Extract the [x, y] coordinate from the center of the cell holding the provided text.  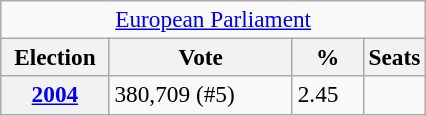
Election [55, 57]
European Parliament [214, 19]
Vote [200, 57]
% [328, 57]
2004 [55, 95]
2.45 [328, 95]
Seats [394, 57]
380,709 (#5) [200, 95]
